Detect which cell encompasses the target text, then output its (x, y) center coordinate. 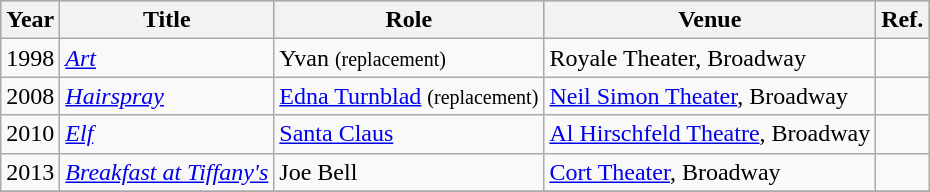
Breakfast at Tiffany's (167, 172)
Joe Bell (409, 172)
2010 (30, 134)
Neil Simon Theater, Broadway (710, 96)
Year (30, 20)
Art (167, 58)
Cort Theater, Broadway (710, 172)
Role (409, 20)
Elf (167, 134)
Hairspray (167, 96)
1998 (30, 58)
2013 (30, 172)
2008 (30, 96)
Yvan (replacement) (409, 58)
Venue (710, 20)
Al Hirschfeld Theatre, Broadway (710, 134)
Royale Theater, Broadway (710, 58)
Title (167, 20)
Edna Turnblad (replacement) (409, 96)
Santa Claus (409, 134)
Ref. (902, 20)
